Extract the (x, y) coordinate from the center of the cell holding the provided text.  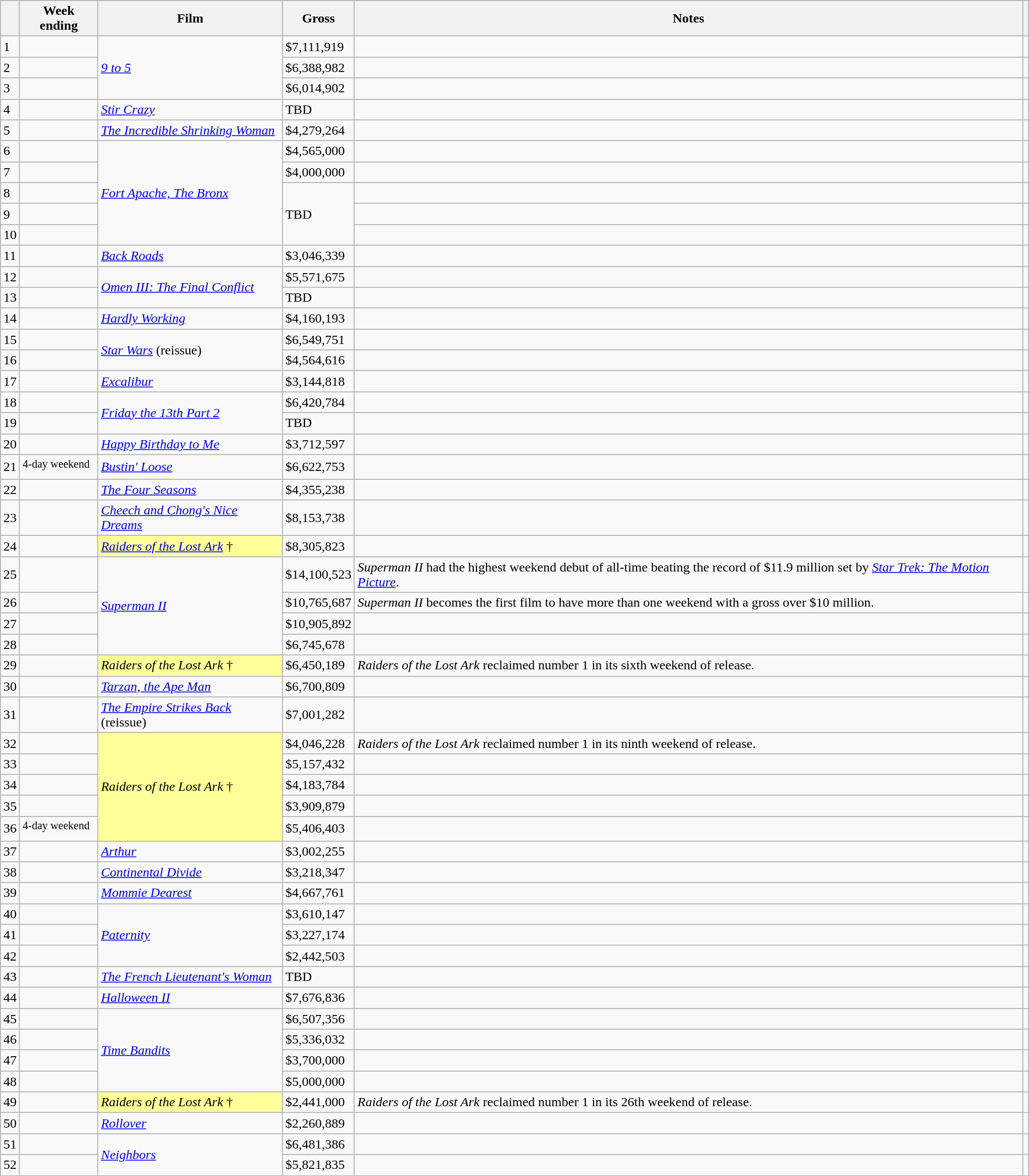
$6,700,809 (319, 686)
31 (10, 714)
Continental Divide (190, 872)
Arthur (190, 851)
21 (10, 467)
$14,100,523 (319, 575)
15 (10, 340)
5 (10, 130)
$6,481,386 (319, 1144)
$7,001,282 (319, 714)
26 (10, 603)
34 (10, 785)
11 (10, 256)
$8,153,738 (319, 518)
$4,183,784 (319, 785)
7 (10, 172)
32 (10, 743)
10 (10, 235)
$3,700,000 (319, 1061)
$5,821,835 (319, 1165)
Mommie Dearest (190, 893)
Rollover (190, 1123)
Stir Crazy (190, 109)
$4,000,000 (319, 172)
$6,450,189 (319, 665)
$2,441,000 (319, 1102)
Superman II had the highest weekend debut of all-time beating the record of $11.9 million set by Star Trek: The Motion Picture. (688, 575)
$6,549,751 (319, 340)
$6,622,753 (319, 467)
Notes (688, 19)
$10,765,687 (319, 603)
$4,565,000 (319, 151)
Omen III: The Final Conflict (190, 287)
8 (10, 193)
The Four Seasons (190, 490)
$7,111,919 (319, 47)
The French Lieutenant's Woman (190, 977)
$4,279,264 (319, 130)
2 (10, 68)
40 (10, 914)
17 (10, 381)
25 (10, 575)
28 (10, 645)
39 (10, 893)
$3,002,255 (319, 851)
16 (10, 360)
38 (10, 872)
33 (10, 764)
14 (10, 319)
Gross (319, 19)
48 (10, 1081)
49 (10, 1102)
Tarzan, the Ape Man (190, 686)
Friday the 13th Part 2 (190, 413)
23 (10, 518)
6 (10, 151)
Excalibur (190, 381)
$6,507,356 (319, 1019)
27 (10, 624)
44 (10, 997)
Raiders of the Lost Ark reclaimed number 1 in its 26th weekend of release. (688, 1102)
The Empire Strikes Back (reissue) (190, 714)
$4,564,616 (319, 360)
Halloween II (190, 997)
$3,218,347 (319, 872)
Happy Birthday to Me (190, 444)
Back Roads (190, 256)
46 (10, 1040)
43 (10, 977)
$3,712,597 (319, 444)
36 (10, 829)
$10,905,892 (319, 624)
$5,336,032 (319, 1040)
9 to 5 (190, 68)
9 (10, 214)
The Incredible Shrinking Woman (190, 130)
Hardly Working (190, 319)
30 (10, 686)
50 (10, 1123)
13 (10, 298)
Cheech and Chong's Nice Dreams (190, 518)
Paternity (190, 935)
$5,157,432 (319, 764)
Raiders of the Lost Ark reclaimed number 1 in its sixth weekend of release. (688, 665)
$2,260,889 (319, 1123)
Superman II (190, 606)
$3,046,339 (319, 256)
Time Bandits (190, 1050)
51 (10, 1144)
$3,610,147 (319, 914)
$5,000,000 (319, 1081)
Bustin' Loose (190, 467)
19 (10, 423)
$6,745,678 (319, 645)
47 (10, 1061)
Neighbors (190, 1155)
35 (10, 806)
$3,909,879 (319, 806)
$2,442,503 (319, 956)
29 (10, 665)
3 (10, 88)
Week ending (59, 19)
$6,014,902 (319, 88)
Star Wars (reissue) (190, 350)
Fort Apache, The Bronx (190, 193)
Film (190, 19)
$6,388,982 (319, 68)
$5,571,675 (319, 276)
4 (10, 109)
42 (10, 956)
$5,406,403 (319, 829)
12 (10, 276)
20 (10, 444)
1 (10, 47)
$4,667,761 (319, 893)
$8,305,823 (319, 546)
$3,144,818 (319, 381)
41 (10, 935)
$7,676,836 (319, 997)
$4,160,193 (319, 319)
52 (10, 1165)
$4,355,238 (319, 490)
45 (10, 1019)
Raiders of the Lost Ark reclaimed number 1 in its ninth weekend of release. (688, 743)
$3,227,174 (319, 935)
37 (10, 851)
24 (10, 546)
18 (10, 402)
22 (10, 490)
Superman II becomes the first film to have more than one weekend with a gross over $10 million. (688, 603)
$6,420,784 (319, 402)
$4,046,228 (319, 743)
